For the text-containing cell, return its midpoint in [X, Y] coordinate format. 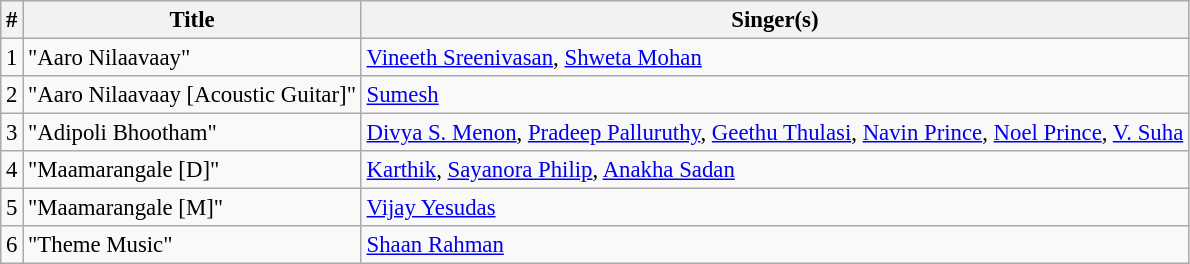
5 [12, 208]
Title [192, 20]
3 [12, 133]
"Aaro Nilaavaay [Acoustic Guitar]" [192, 95]
Shaan Rahman [774, 245]
"Maamarangale [D]" [192, 170]
# [12, 20]
"Aaro Nilaavaay" [192, 58]
Sumesh [774, 95]
4 [12, 170]
6 [12, 245]
2 [12, 95]
1 [12, 58]
"Maamarangale [M]" [192, 208]
Vineeth Sreenivasan, Shweta Mohan [774, 58]
Singer(s) [774, 20]
Karthik, Sayanora Philip, Anakha Sadan [774, 170]
"Adipoli Bhootham" [192, 133]
Vijay Yesudas [774, 208]
Divya S. Menon, Pradeep Palluruthy, Geethu Thulasi, Navin Prince, Noel Prince, V. Suha [774, 133]
"Theme Music" [192, 245]
